Return [X, Y] of the center of cell containing provided text 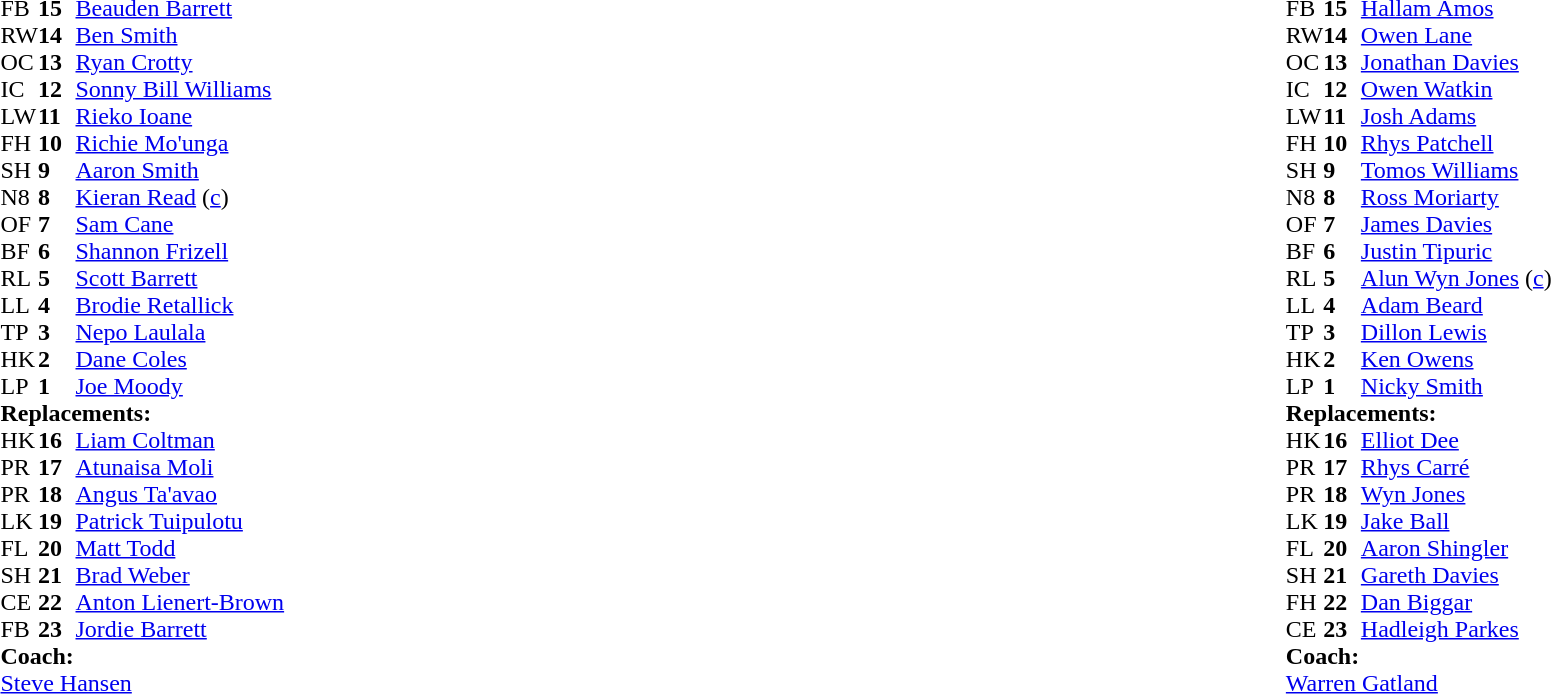
Kieran Read (c) [180, 198]
Atunaisa Moli [180, 468]
Brodie Retallick [180, 306]
Aaron Smith [180, 170]
Patrick Tuipulotu [180, 522]
Ben Smith [180, 36]
Nepo Laulala [180, 332]
Jordie Barrett [180, 630]
Rieko Ioane [180, 116]
Liam Coltman [180, 440]
Sam Cane [180, 224]
Anton Lienert-Brown [180, 602]
Sonny Bill Williams [180, 90]
Shannon Frizell [180, 252]
FB [19, 630]
Ryan Crotty [180, 62]
Matt Todd [180, 548]
Richie Mo'unga [180, 144]
Joe Moody [180, 386]
Coach: [142, 656]
Dane Coles [180, 360]
Scott Barrett [180, 278]
Angus Ta'avao [180, 494]
Replacements: [142, 414]
Brad Weber [180, 576]
